Find where the given text appears and provide that cell's center as (x, y) coordinate. 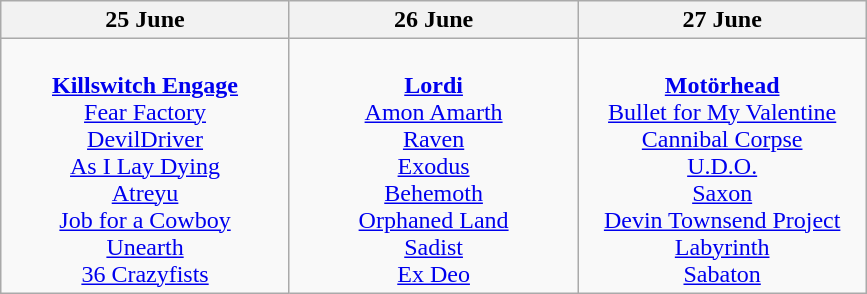
25 June (146, 20)
26 June (434, 20)
27 June (722, 20)
Lordi Amon Amarth Raven Exodus Behemoth Orphaned Land Sadist Ex Deo (434, 166)
Killswitch Engage Fear Factory DevilDriver As I Lay Dying Atreyu Job for a Cowboy Unearth 36 Crazyfists (146, 166)
Motörhead Bullet for My Valentine Cannibal Corpse U.D.O. Saxon Devin Townsend Project Labyrinth Sabaton (722, 166)
